Extract the [X, Y] coordinate from the center of the cell holding the provided text.  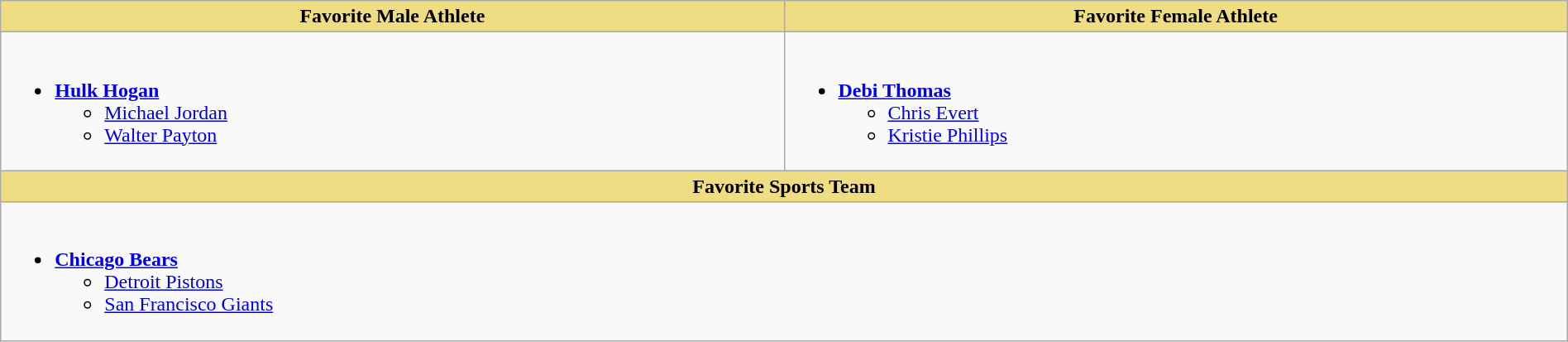
Favorite Sports Team [784, 186]
Hulk HoganMichael JordanWalter Payton [392, 101]
Favorite Male Athlete [392, 17]
Debi ThomasChris EvertKristie Phillips [1176, 101]
Chicago BearsDetroit PistonsSan Francisco Giants [784, 272]
Favorite Female Athlete [1176, 17]
